Return [x, y] of the center of cell containing provided text 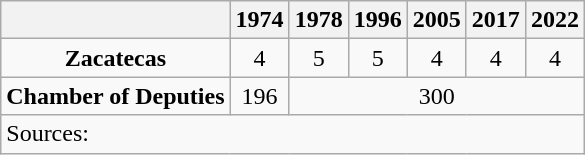
Zacatecas [116, 58]
1974 [260, 20]
196 [260, 96]
1996 [378, 20]
Chamber of Deputies [116, 96]
2017 [496, 20]
2005 [436, 20]
2022 [554, 20]
300 [436, 96]
1978 [318, 20]
Sources: [293, 134]
